Find where the given text appears and provide that cell's center as [X, Y] coordinate. 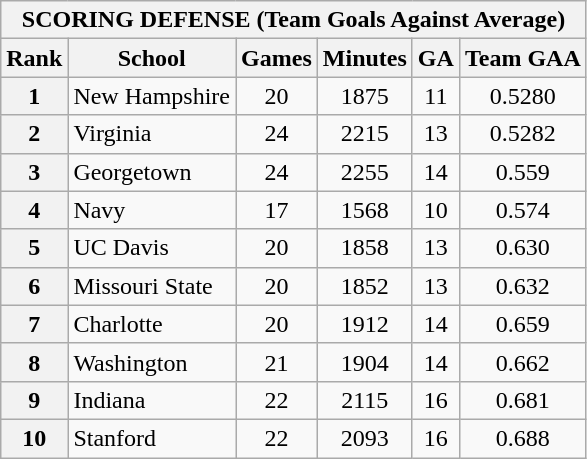
Missouri State [152, 286]
2255 [364, 172]
0.681 [522, 400]
Virginia [152, 134]
11 [436, 96]
5 [34, 248]
1858 [364, 248]
17 [277, 210]
Stanford [152, 438]
1568 [364, 210]
1875 [364, 96]
9 [34, 400]
Minutes [364, 58]
Navy [152, 210]
Indiana [152, 400]
0.630 [522, 248]
3 [34, 172]
6 [34, 286]
0.662 [522, 362]
1904 [364, 362]
4 [34, 210]
0.659 [522, 324]
New Hampshire [152, 96]
0.5280 [522, 96]
UC Davis [152, 248]
1912 [364, 324]
0.559 [522, 172]
SCORING DEFENSE (Team Goals Against Average) [294, 20]
Georgetown [152, 172]
0.632 [522, 286]
0.5282 [522, 134]
Games [277, 58]
21 [277, 362]
0.574 [522, 210]
2215 [364, 134]
GA [436, 58]
Charlotte [152, 324]
7 [34, 324]
8 [34, 362]
0.688 [522, 438]
1852 [364, 286]
2 [34, 134]
Team GAA [522, 58]
Rank [34, 58]
1 [34, 96]
2093 [364, 438]
School [152, 58]
Washington [152, 362]
2115 [364, 400]
